Extract the (x, y) coordinate from the center of the cell holding the provided text.  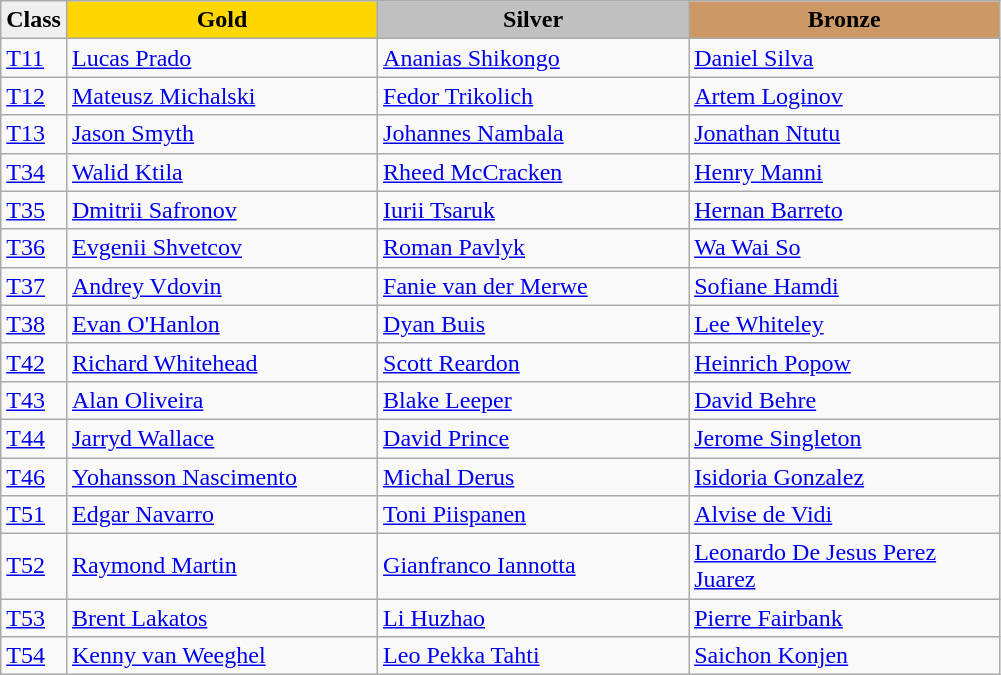
Scott Reardon (534, 362)
T36 (34, 248)
David Prince (534, 438)
T44 (34, 438)
Isidoria Gonzalez (844, 477)
Saichon Konjen (844, 656)
Li Huzhao (534, 618)
Brent Lakatos (222, 618)
Iurii Tsaruk (534, 210)
T37 (34, 286)
T53 (34, 618)
Gianfranco Iannotta (534, 566)
T42 (34, 362)
Heinrich Popow (844, 362)
Bronze (844, 20)
Henry Manni (844, 172)
Silver (534, 20)
Jason Smyth (222, 134)
Evgenii Shvetcov (222, 248)
Johannes Nambala (534, 134)
Leonardo De Jesus Perez Juarez (844, 566)
Jerome Singleton (844, 438)
Toni Piispanen (534, 515)
Leo Pekka Tahti (534, 656)
Daniel Silva (844, 58)
Fanie van der Merwe (534, 286)
Hernan Barreto (844, 210)
Richard Whitehead (222, 362)
T51 (34, 515)
Jonathan Ntutu (844, 134)
Gold (222, 20)
T11 (34, 58)
Ananias Shikongo (534, 58)
Kenny van Weeghel (222, 656)
Artem Loginov (844, 96)
Pierre Fairbank (844, 618)
Sofiane Hamdi (844, 286)
T34 (34, 172)
David Behre (844, 400)
Mateusz Michalski (222, 96)
T46 (34, 477)
Raymond Martin (222, 566)
T43 (34, 400)
Blake Leeper (534, 400)
Dyan Buis (534, 324)
T35 (34, 210)
Roman Pavlyk (534, 248)
Michal Derus (534, 477)
Wa Wai So (844, 248)
Yohansson Nascimento (222, 477)
T52 (34, 566)
T12 (34, 96)
Class (34, 20)
Evan O'Hanlon (222, 324)
Andrey Vdovin (222, 286)
Rheed McCracken (534, 172)
T13 (34, 134)
Fedor Trikolich (534, 96)
Dmitrii Safronov (222, 210)
Jarryd Wallace (222, 438)
Alan Oliveira (222, 400)
Alvise de Vidi (844, 515)
Walid Ktila (222, 172)
Edgar Navarro (222, 515)
T38 (34, 324)
T54 (34, 656)
Lee Whiteley (844, 324)
Lucas Prado (222, 58)
